Identify which cell holds the provided text, then report its [x, y] central coordinate. 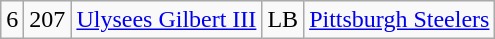
Pittsburgh Steelers [400, 20]
LB [283, 20]
207 [48, 20]
Ulysees Gilbert III [166, 20]
6 [12, 20]
